Extract the [X, Y] coordinate from the center of the cell holding the provided text.  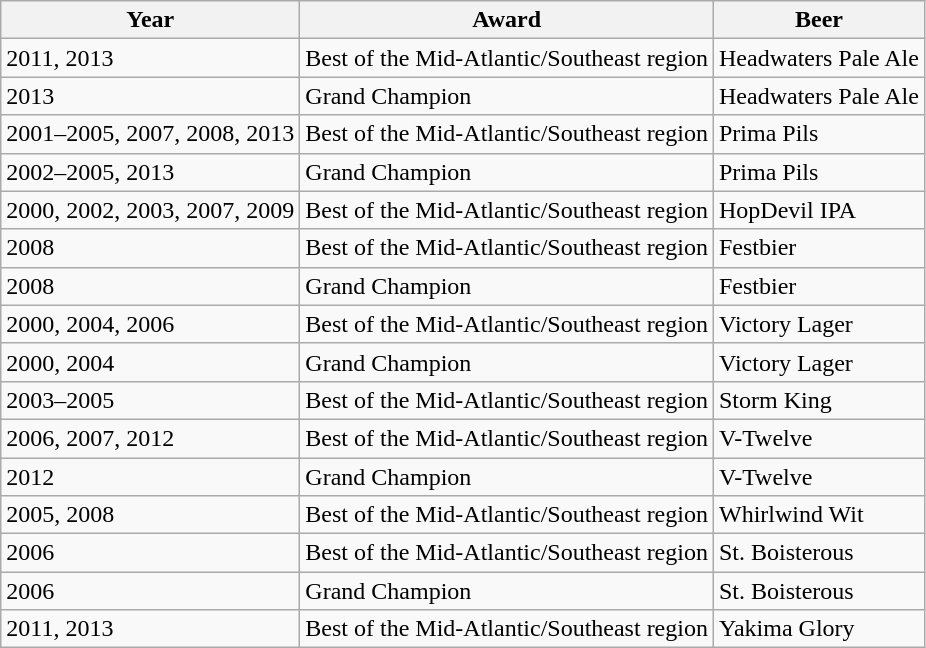
Award [507, 20]
2003–2005 [150, 400]
2002–2005, 2013 [150, 172]
Yakima Glory [818, 629]
2006, 2007, 2012 [150, 438]
HopDevil IPA [818, 210]
Storm King [818, 400]
2012 [150, 477]
2001–2005, 2007, 2008, 2013 [150, 134]
Whirlwind Wit [818, 515]
2013 [150, 96]
2000, 2002, 2003, 2007, 2009 [150, 210]
2005, 2008 [150, 515]
Year [150, 20]
Beer [818, 20]
2000, 2004 [150, 362]
2000, 2004, 2006 [150, 324]
